Scan for the cell matching the given text and deliver its (X, Y) coordinate at center. 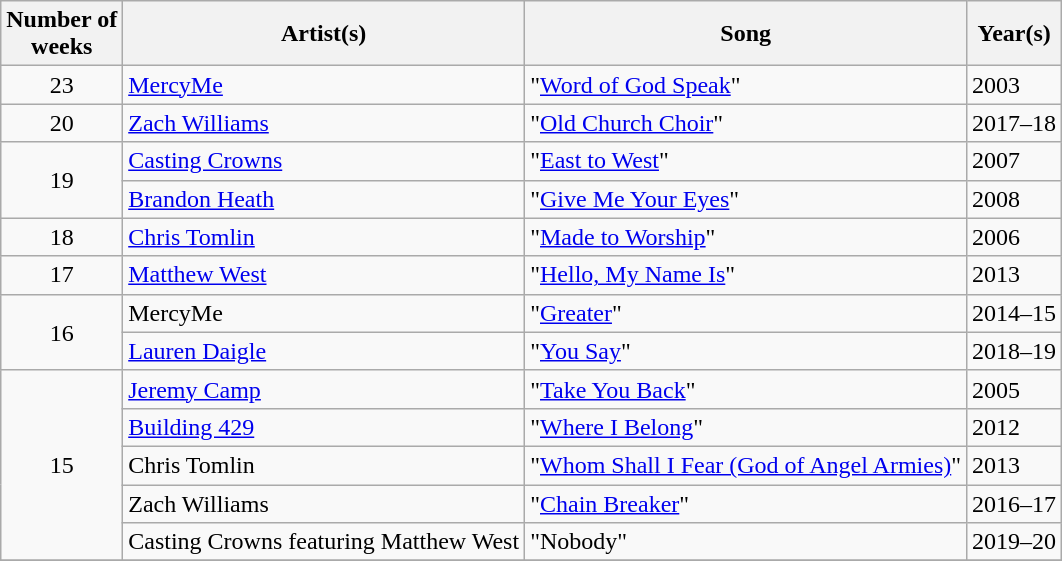
"Old Church Choir" (746, 123)
2018–19 (1014, 351)
Matthew West (324, 275)
"Hello, My Name Is" (746, 275)
2012 (1014, 427)
16 (62, 332)
"Greater" (746, 313)
Brandon Heath (324, 199)
2016–17 (1014, 503)
2003 (1014, 85)
2005 (1014, 389)
"East to West" (746, 161)
17 (62, 275)
18 (62, 237)
Casting Crowns (324, 161)
Number of weeks (62, 34)
"Word of God Speak" (746, 85)
15 (62, 465)
2017–18 (1014, 123)
"Give Me Your Eyes" (746, 199)
2019–20 (1014, 542)
"Chain Breaker" (746, 503)
"Nobody" (746, 542)
23 (62, 85)
"Where I Belong" (746, 427)
"Take You Back" (746, 389)
Jeremy Camp (324, 389)
"You Say" (746, 351)
Lauren Daigle (324, 351)
Building 429 (324, 427)
2008 (1014, 199)
Year(s) (1014, 34)
2014–15 (1014, 313)
Artist(s) (324, 34)
Casting Crowns featuring Matthew West (324, 542)
"Whom Shall I Fear (God of Angel Armies)" (746, 465)
20 (62, 123)
2006 (1014, 237)
2007 (1014, 161)
"Made to Worship" (746, 237)
Song (746, 34)
19 (62, 180)
